Identify which cell holds the provided text, then report its (x, y) central coordinate. 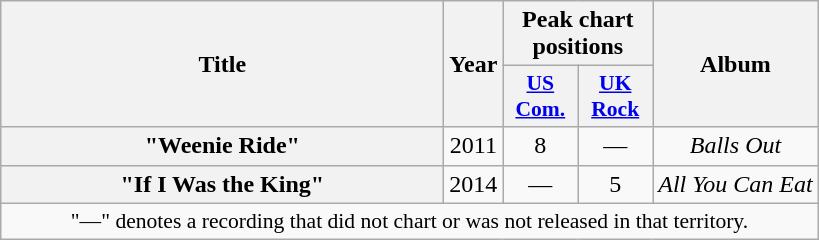
2011 (474, 146)
Album (736, 64)
UKRock (616, 96)
Year (474, 64)
Title (222, 64)
USCom. (540, 96)
5 (616, 184)
Peak chart positions (578, 34)
"Weenie Ride" (222, 146)
2014 (474, 184)
"—" denotes a recording that did not chart or was not released in that territory. (410, 221)
All You Can Eat (736, 184)
8 (540, 146)
Balls Out (736, 146)
"If I Was the King" (222, 184)
